Find where the given text appears and provide that cell's center as [X, Y] coordinate. 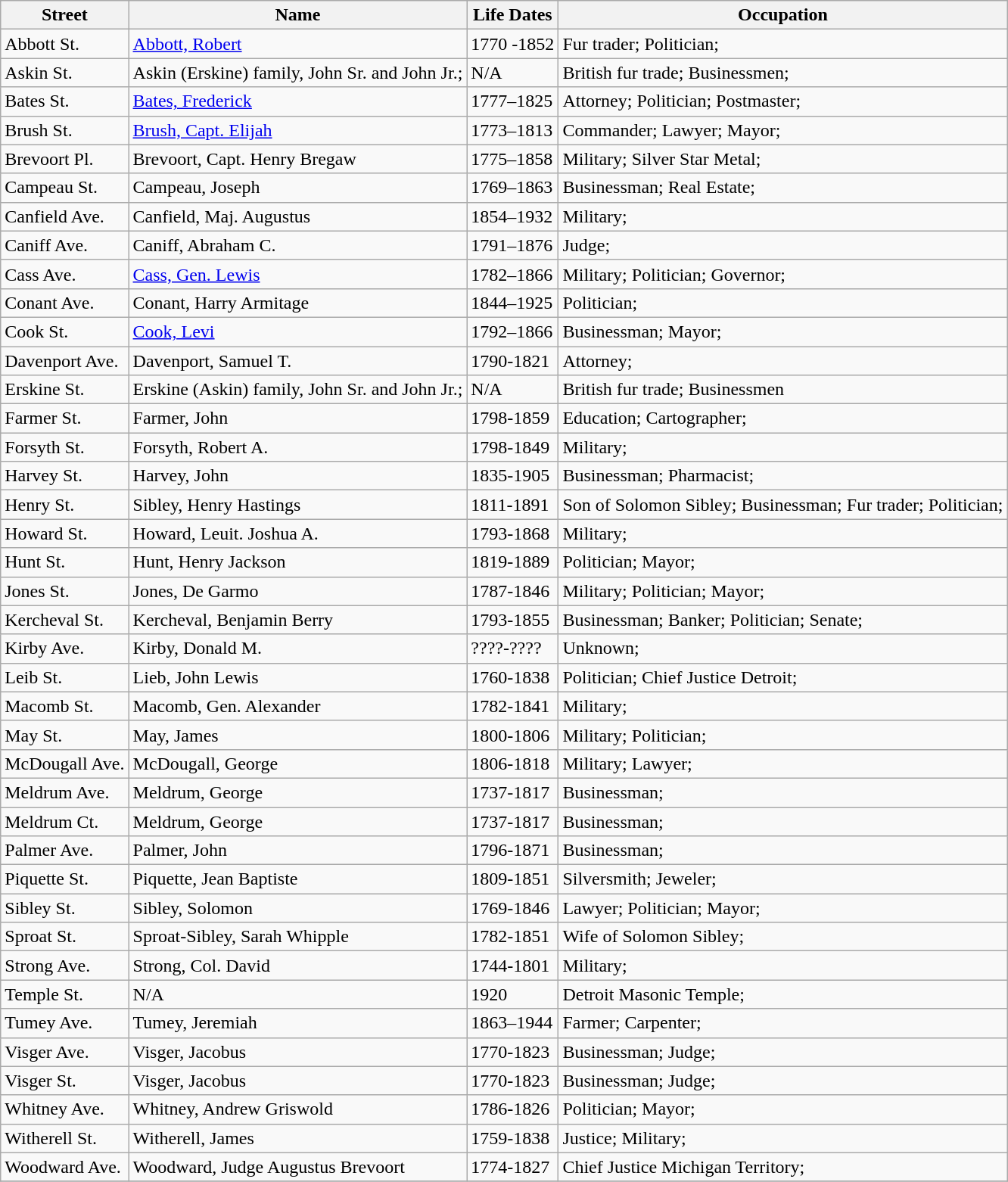
Sibley, Solomon [298, 908]
1775–1858 [513, 159]
Cook, Levi [298, 331]
Davenport Ave. [65, 361]
1835-1905 [513, 476]
Silversmith; Jeweler; [782, 879]
Lieb, John Lewis [298, 677]
Visger Ave. [65, 1052]
Howard St. [65, 533]
Piquette St. [65, 879]
Howard, Leuit. Joshua A. [298, 533]
1773–1813 [513, 130]
Visger St. [65, 1081]
1811-1891 [513, 505]
Chief Justice Michigan Territory; [782, 1167]
Strong Ave. [65, 966]
Politician; [782, 303]
Cook St. [65, 331]
1774-1827 [513, 1167]
Son of Solomon Sibley; Businessman; Fur trader; Politician; [782, 505]
Name [298, 15]
Cass, Gen. Lewis [298, 274]
Sproat-Sibley, Sarah Whipple [298, 937]
Businessman; Mayor; [782, 331]
1793-1868 [513, 533]
Judge; [782, 245]
1793-1855 [513, 620]
Lawyer; Politician; Mayor; [782, 908]
May St. [65, 735]
Erskine St. [65, 390]
Unknown; [782, 649]
1920 [513, 994]
1844–1925 [513, 303]
McDougall Ave. [65, 764]
Hunt St. [65, 562]
Piquette, Jean Baptiste [298, 879]
Cass Ave. [65, 274]
Sibley St. [65, 908]
Brevoort, Capt. Henry Bregaw [298, 159]
British fur trade; Businessmen; [782, 73]
May, James [298, 735]
1769-1846 [513, 908]
Meldrum Ave. [65, 792]
Military; Politician; Governor; [782, 274]
Street [65, 15]
1791–1876 [513, 245]
Fur trader; Politician; [782, 44]
Jones, De Garmo [298, 591]
Witherell, James [298, 1138]
Davenport, Samuel T. [298, 361]
Tumey, Jeremiah [298, 1023]
Hunt, Henry Jackson [298, 562]
Kirby Ave. [65, 649]
Farmer; Carpenter; [782, 1023]
Campeau, Joseph [298, 188]
Brush, Capt. Elijah [298, 130]
Justice; Military; [782, 1138]
Businessman; Pharmacist; [782, 476]
Kirby, Donald M. [298, 649]
1809-1851 [513, 879]
1777–1825 [513, 101]
Woodward, Judge Augustus Brevoort [298, 1167]
Attorney; [782, 361]
Erskine (Askin) family, John Sr. and John Jr.; [298, 390]
1798-1849 [513, 447]
1770 -1852 [513, 44]
1792–1866 [513, 331]
Canfield Ave. [65, 216]
Harvey St. [65, 476]
1786-1826 [513, 1109]
Military; Politician; Mayor; [782, 591]
Abbott St. [65, 44]
Life Dates [513, 15]
Farmer St. [65, 418]
1782–1866 [513, 274]
Harvey, John [298, 476]
1800-1806 [513, 735]
Sibley, Henry Hastings [298, 505]
Canfield, Maj. Augustus [298, 216]
Kercheval St. [65, 620]
Strong, Col. David [298, 966]
Conant, Harry Armitage [298, 303]
Temple St. [65, 994]
British fur trade; Businessmen [782, 390]
Leib St. [65, 677]
Politician; Chief Justice Detroit; [782, 677]
1744-1801 [513, 966]
Farmer, John [298, 418]
Caniff, Abraham C. [298, 245]
Kercheval, Benjamin Berry [298, 620]
Askin St. [65, 73]
1863–1944 [513, 1023]
Henry St. [65, 505]
Occupation [782, 15]
Brush St. [65, 130]
Forsyth St. [65, 447]
Abbott, Robert [298, 44]
Forsyth, Robert A. [298, 447]
Sproat St. [65, 937]
Jones St. [65, 591]
1782-1851 [513, 937]
Askin (Erskine) family, John Sr. and John Jr.; [298, 73]
Whitney Ave. [65, 1109]
Meldrum Ct. [65, 821]
Detroit Masonic Temple; [782, 994]
Palmer Ave. [65, 851]
Commander; Lawyer; Mayor; [782, 130]
Campeau St. [65, 188]
Wife of Solomon Sibley; [782, 937]
1759-1838 [513, 1138]
1790-1821 [513, 361]
1854–1932 [513, 216]
Businessman; Banker; Politician; Senate; [782, 620]
1787-1846 [513, 591]
Military; Politician; [782, 735]
Palmer, John [298, 851]
1806-1818 [513, 764]
Education; Cartographer; [782, 418]
Bates, Frederick [298, 101]
1760-1838 [513, 677]
Businessman; Real Estate; [782, 188]
Conant Ave. [65, 303]
Macomb, Gen. Alexander [298, 706]
Tumey Ave. [65, 1023]
Military; Silver Star Metal; [782, 159]
Witherell St. [65, 1138]
1769–1863 [513, 188]
1798-1859 [513, 418]
Military; Lawyer; [782, 764]
????-???? [513, 649]
1819-1889 [513, 562]
Woodward Ave. [65, 1167]
Whitney, Andrew Griswold [298, 1109]
Attorney; Politician; Postmaster; [782, 101]
1782-1841 [513, 706]
Brevoort Pl. [65, 159]
McDougall, George [298, 764]
Bates St. [65, 101]
Caniff Ave. [65, 245]
1796-1871 [513, 851]
Macomb St. [65, 706]
